Scan for the cell matching the given text and deliver its (x, y) coordinate at center. 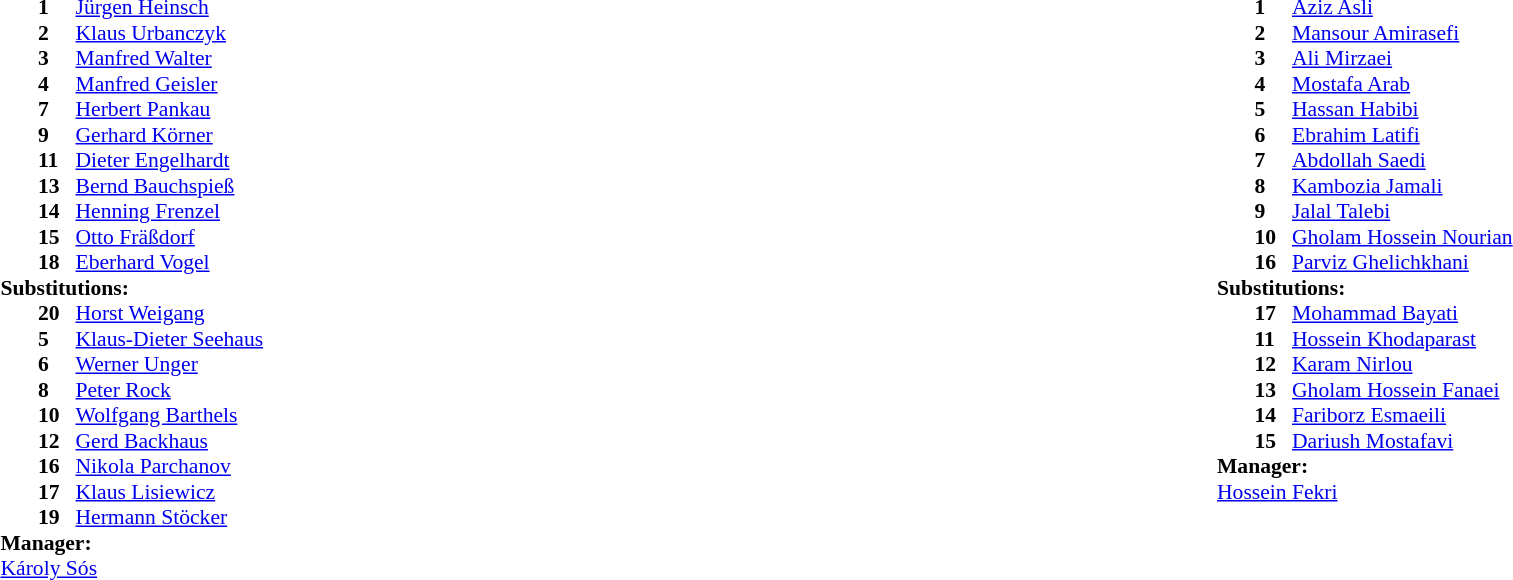
Nikola Parchanov (170, 467)
Klaus Urbanczyk (170, 33)
Werner Unger (170, 365)
Gholam Hossein Fanaei (1402, 390)
Otto Fräßdorf (170, 237)
Hermann Stöcker (170, 517)
Horst Weigang (170, 313)
Henning Frenzel (170, 211)
Manfred Geisler (170, 84)
Bernd Bauchspieß (170, 186)
Wolfgang Barthels (170, 415)
Mansour Amirasefi (1402, 33)
Herbert Pankau (170, 109)
Hossein Khodaparast (1402, 339)
Ali Mirzaei (1402, 59)
Karam Nirlou (1402, 365)
Fariborz Esmaeili (1402, 415)
Klaus-Dieter Seehaus (170, 339)
Mostafa Arab (1402, 84)
Hossein Fekri (1365, 492)
Parviz Ghelichkhani (1402, 263)
Dariush Mostafavi (1402, 441)
Gerd Backhaus (170, 441)
Peter Rock (170, 390)
19 (57, 517)
Ebrahim Latifi (1402, 135)
Klaus Lisiewicz (170, 492)
Abdollah Saedi (1402, 161)
Eberhard Vogel (170, 263)
18 (57, 263)
Jalal Talebi (1402, 211)
Kambozia Jamali (1402, 186)
Hassan Habibi (1402, 109)
Manfred Walter (170, 59)
20 (57, 313)
Mohammad Bayati (1402, 313)
Gerhard Körner (170, 135)
Dieter Engelhardt (170, 161)
Gholam Hossein Nourian (1402, 237)
